From the cell containing the given text, extract its center point as [X, Y] coordinate. 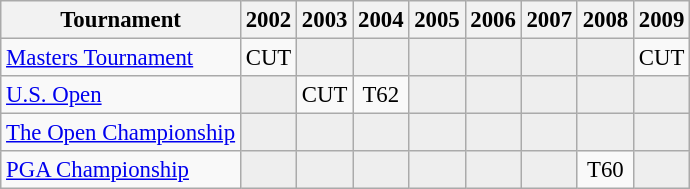
2002 [268, 20]
2008 [605, 20]
2009 [661, 20]
The Open Championship [121, 133]
2006 [493, 20]
Tournament [121, 20]
U.S. Open [121, 95]
Masters Tournament [121, 58]
2003 [325, 20]
2004 [381, 20]
2005 [437, 20]
T60 [605, 170]
PGA Championship [121, 170]
T62 [381, 95]
2007 [549, 20]
